From the cell containing the given text, extract its center point as [x, y] coordinate. 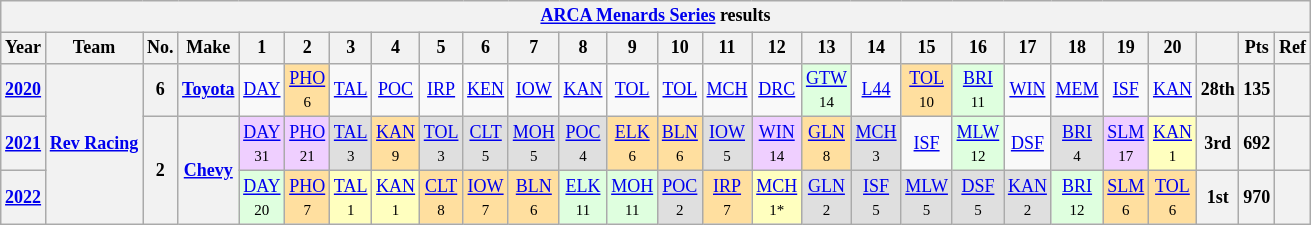
POC [396, 90]
Ref [1293, 48]
GLN2 [827, 197]
2022 [24, 197]
Team [94, 48]
CLT5 [486, 144]
8 [583, 48]
MLW5 [926, 197]
28th [1218, 90]
IRP7 [727, 197]
15 [926, 48]
1 [262, 48]
WIN14 [777, 144]
SLM6 [1126, 197]
DAY [262, 90]
GLN8 [827, 144]
MOH11 [632, 197]
ELK11 [583, 197]
MLW12 [978, 144]
2021 [24, 144]
No. [160, 48]
MEM [1077, 90]
TOL3 [440, 144]
Pts [1257, 48]
DAY31 [262, 144]
WIN [1028, 90]
BRI12 [1077, 197]
Make [208, 48]
MOH5 [534, 144]
3rd [1218, 144]
3 [351, 48]
KAN9 [396, 144]
ELK6 [632, 144]
Rev Racing [94, 144]
PHO7 [308, 197]
18 [1077, 48]
12 [777, 48]
2020 [24, 90]
19 [1126, 48]
20 [1173, 48]
10 [680, 48]
970 [1257, 197]
IOW [534, 90]
7 [534, 48]
PHO6 [308, 90]
KEN [486, 90]
BRI4 [1077, 144]
DAY20 [262, 197]
Toyota [208, 90]
L44 [876, 90]
5 [440, 48]
TAL [351, 90]
MCH [727, 90]
BRI11 [978, 90]
135 [1257, 90]
ISF5 [876, 197]
KAN2 [1028, 197]
PHO21 [308, 144]
CLT8 [440, 197]
14 [876, 48]
Chevy [208, 170]
POC2 [680, 197]
1st [1218, 197]
MCH3 [876, 144]
IOW5 [727, 144]
DSF [1028, 144]
13 [827, 48]
IOW7 [486, 197]
Year [24, 48]
IRP [440, 90]
16 [978, 48]
692 [1257, 144]
TAL1 [351, 197]
GTW14 [827, 90]
POC4 [583, 144]
TOL10 [926, 90]
11 [727, 48]
TAL3 [351, 144]
ARCA Menards Series results [656, 16]
17 [1028, 48]
4 [396, 48]
DRC [777, 90]
MCH1* [777, 197]
9 [632, 48]
TOL6 [1173, 197]
SLM17 [1126, 144]
DSF5 [978, 197]
